Extract the (x, y) coordinate from the center of the cell holding the provided text.  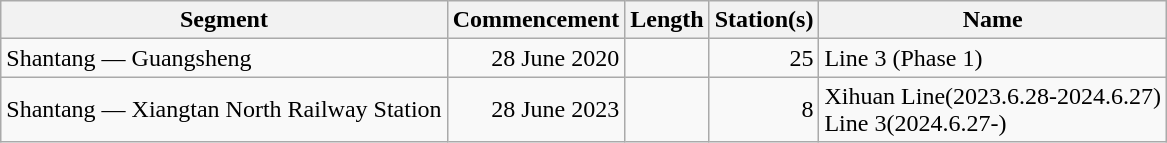
Line 3 (Phase 1) (993, 58)
Segment (224, 20)
28 June 2020 (536, 58)
Commencement (536, 20)
Station(s) (764, 20)
Name (993, 20)
8 (764, 110)
Shantang — Guangsheng (224, 58)
25 (764, 58)
28 June 2023 (536, 110)
Xihuan Line(2023.6.28-2024.6.27)Line 3(2024.6.27-) (993, 110)
Length (667, 20)
Shantang — Xiangtan North Railway Station (224, 110)
